Determine the [x, y] coordinate at the center of the cell enclosing the given text.  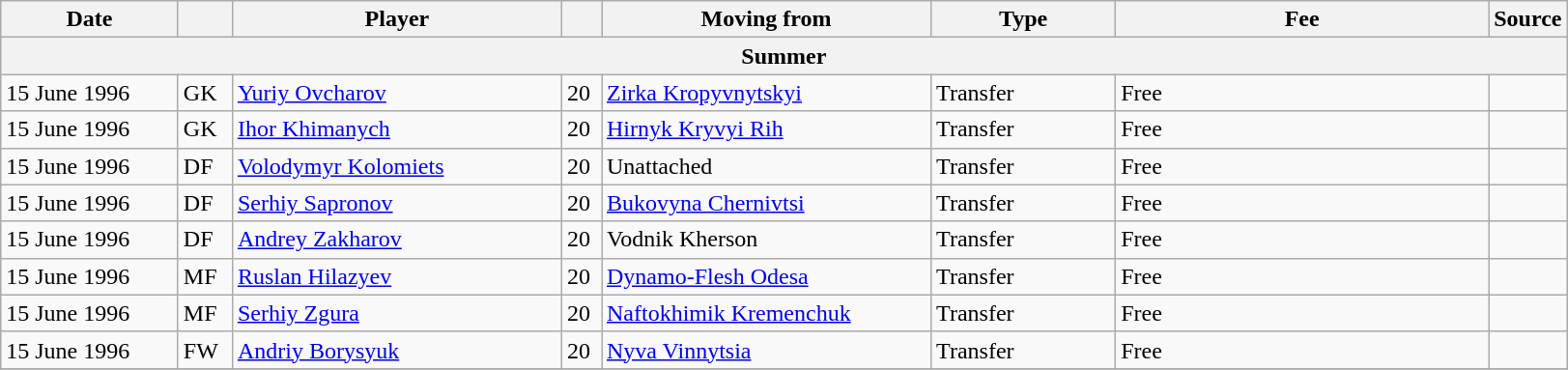
Andrey Zakharov [396, 240]
Vodnik Kherson [765, 240]
Serhiy Sapronov [396, 203]
Andriy Borysyuk [396, 350]
Moving from [765, 19]
Unattached [765, 166]
Naftokhimik Kremenchuk [765, 313]
Yuriy Ovcharov [396, 93]
Bukovyna Chernivtsi [765, 203]
FW [205, 350]
Fee [1302, 19]
Hirnyk Kryvyi Rih [765, 129]
Source [1528, 19]
Nyva Vinnytsia [765, 350]
Zirka Kropyvnytskyi [765, 93]
Summer [784, 56]
Ruslan Hilazyev [396, 276]
Dynamo-Flesh Odesa [765, 276]
Player [396, 19]
Volodymyr Kolomiets [396, 166]
Serhiy Zgura [396, 313]
Type [1024, 19]
Ihor Khimanych [396, 129]
Date [90, 19]
